Find where the given text appears and provide that cell's center as [x, y] coordinate. 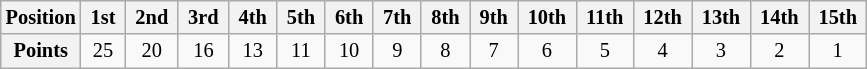
1 [838, 51]
9th [494, 17]
12th [662, 17]
6th [349, 17]
2nd [152, 17]
7th [397, 17]
11th [604, 17]
5th [301, 17]
11 [301, 51]
8th [445, 17]
8 [445, 51]
10 [349, 51]
1st [104, 17]
6 [547, 51]
13 [253, 51]
14th [779, 17]
3rd [203, 17]
3 [721, 51]
9 [397, 51]
10th [547, 17]
4 [662, 51]
5 [604, 51]
16 [203, 51]
Position [41, 17]
25 [104, 51]
2 [779, 51]
13th [721, 17]
7 [494, 51]
20 [152, 51]
4th [253, 17]
Points [41, 51]
15th [838, 17]
